Search for the cell housing the specified text and yield its [x, y] center coordinate. 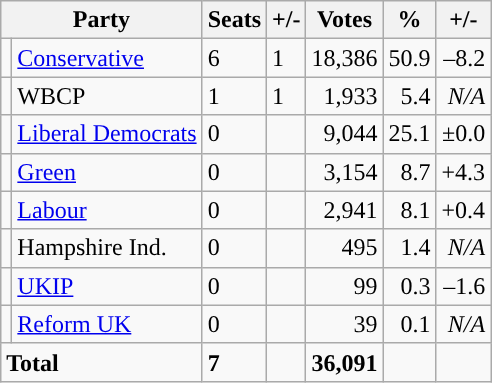
Seats [234, 20]
0.1 [410, 324]
1,933 [344, 96]
–8.2 [464, 58]
Reform UK [107, 324]
Liberal Democrats [107, 134]
1.4 [410, 248]
36,091 [344, 362]
+0.4 [464, 210]
2,941 [344, 210]
WBCP [107, 96]
25.1 [410, 134]
8.1 [410, 210]
Green [107, 172]
5.4 [410, 96]
18,386 [344, 58]
+4.3 [464, 172]
Votes [344, 20]
Total [102, 362]
% [410, 20]
–1.6 [464, 286]
Conservative [107, 58]
495 [344, 248]
0.3 [410, 286]
99 [344, 286]
6 [234, 58]
Party [102, 20]
Hampshire Ind. [107, 248]
8.7 [410, 172]
±0.0 [464, 134]
9,044 [344, 134]
Labour [107, 210]
UKIP [107, 286]
7 [234, 362]
39 [344, 324]
3,154 [344, 172]
50.9 [410, 58]
